Extract the (x, y) coordinate from the center of the cell holding the provided text.  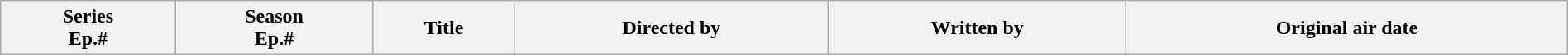
Written by (978, 28)
Original air date (1347, 28)
SeasonEp.# (275, 28)
Directed by (672, 28)
SeriesEp.# (88, 28)
Title (443, 28)
